Detect which cell encompasses the target text, then output its (X, Y) center coordinate. 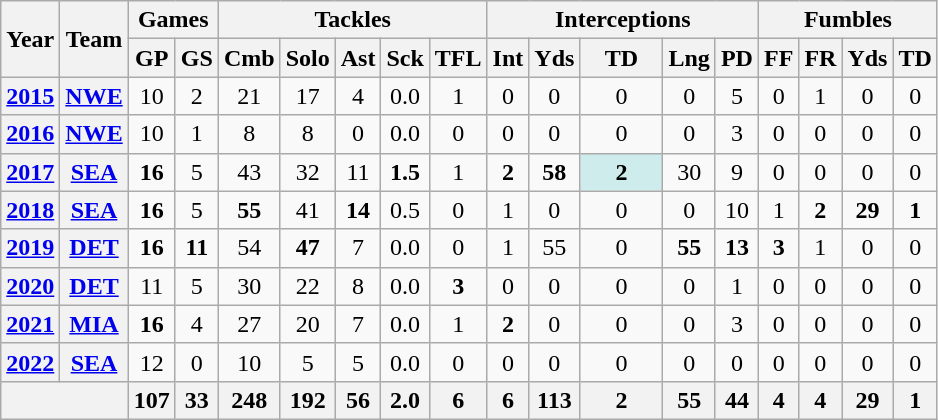
32 (308, 172)
12 (152, 362)
2.0 (405, 400)
47 (308, 248)
14 (358, 210)
54 (249, 248)
PD (736, 58)
GP (152, 58)
43 (249, 172)
2016 (30, 134)
Sck (405, 58)
1.5 (405, 172)
58 (554, 172)
22 (308, 286)
0.5 (405, 210)
TFL (458, 58)
2020 (30, 286)
27 (249, 324)
Int (508, 58)
2018 (30, 210)
56 (358, 400)
Interceptions (622, 20)
44 (736, 400)
9 (736, 172)
FF (778, 58)
33 (196, 400)
Year (30, 39)
192 (308, 400)
2017 (30, 172)
13 (736, 248)
20 (308, 324)
17 (308, 96)
107 (152, 400)
2015 (30, 96)
GS (196, 58)
41 (308, 210)
Solo (308, 58)
21 (249, 96)
FR (820, 58)
2022 (30, 362)
2019 (30, 248)
248 (249, 400)
Tackles (352, 20)
Games (173, 20)
Ast (358, 58)
113 (554, 400)
Fumbles (848, 20)
MIA (94, 324)
Team (94, 39)
Lng (689, 58)
Cmb (249, 58)
2021 (30, 324)
